Return (X, Y) of the center of cell containing provided text 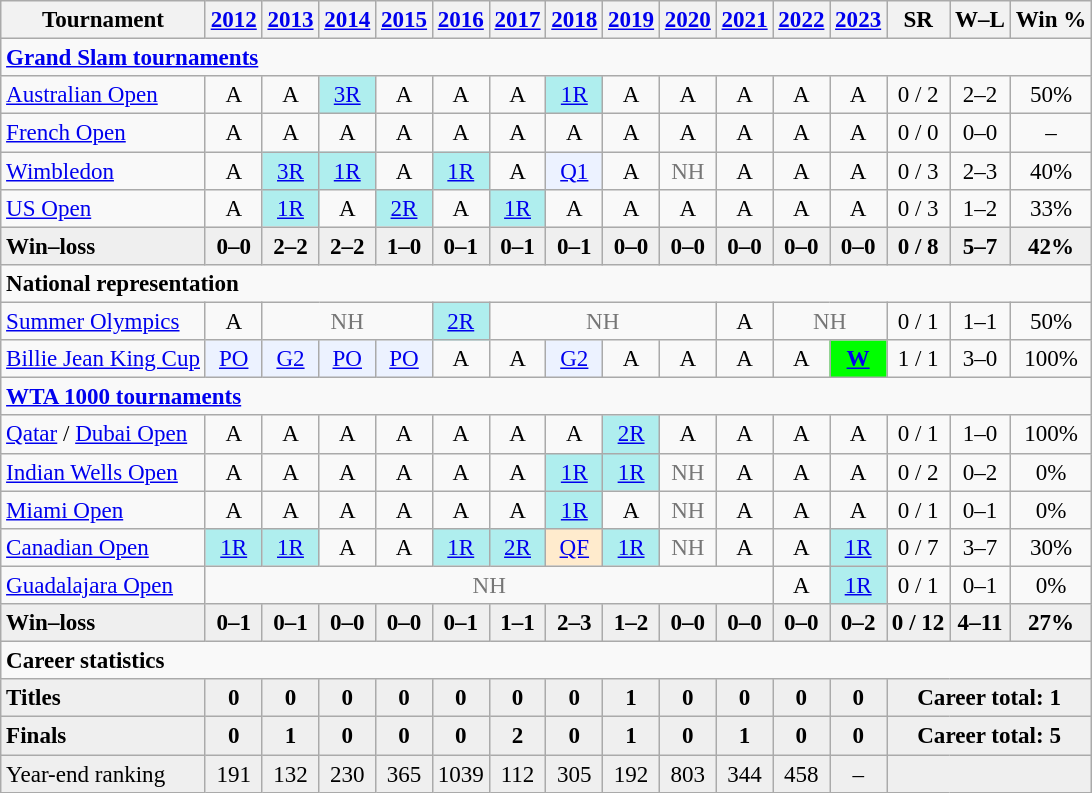
2022 (802, 20)
Titles (104, 698)
Year-end ranking (104, 774)
Win % (1050, 20)
2 (518, 736)
33% (1050, 209)
W–L (980, 20)
132 (290, 774)
2021 (744, 20)
WTA 1000 tournaments (546, 397)
458 (802, 774)
2023 (858, 20)
2020 (688, 20)
1039 (460, 774)
Tournament (104, 20)
0 / 12 (918, 623)
2019 (632, 20)
Guadalajara Open (104, 585)
Career total: 5 (990, 736)
2018 (574, 20)
27% (1050, 623)
Qatar / Dubai Open (104, 435)
112 (518, 774)
1 / 1 (918, 359)
192 (632, 774)
National representation (546, 284)
2017 (518, 20)
Summer Olympics (104, 322)
SR (918, 20)
2013 (290, 20)
2012 (234, 20)
5–7 (980, 246)
Finals (104, 736)
Career statistics (546, 661)
Wimbledon (104, 171)
Billie Jean King Cup (104, 359)
365 (404, 774)
Miami Open (104, 510)
803 (688, 774)
2016 (460, 20)
QF (574, 548)
3–7 (980, 548)
Indian Wells Open (104, 472)
0 / 8 (918, 246)
3–0 (980, 359)
4–11 (980, 623)
Australian Open (104, 95)
2015 (404, 20)
191 (234, 774)
Canadian Open (104, 548)
Career total: 1 (990, 698)
305 (574, 774)
Grand Slam tournaments (546, 58)
US Open (104, 209)
0 / 0 (918, 133)
40% (1050, 171)
0 / 7 (918, 548)
W (858, 359)
230 (348, 774)
344 (744, 774)
2014 (348, 20)
30% (1050, 548)
Q1 (574, 171)
42% (1050, 246)
French Open (104, 133)
